From the cell containing the given text, extract its center point as (X, Y) coordinate. 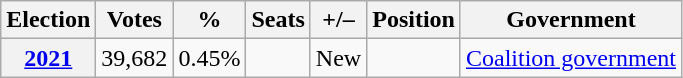
Election (48, 20)
New (338, 58)
39,682 (134, 58)
Government (570, 20)
Seats (278, 20)
% (210, 20)
2021 (48, 58)
Votes (134, 20)
Coalition government (570, 58)
Position (414, 20)
0.45% (210, 58)
+/– (338, 20)
